Provide the [X, Y] coordinate of the cell's center where the given text is located.  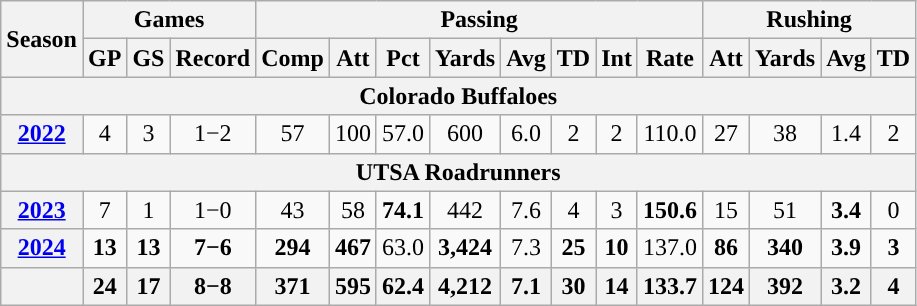
15 [726, 210]
392 [786, 286]
442 [466, 210]
24 [104, 286]
Comp [293, 58]
62.4 [402, 286]
110.0 [670, 134]
17 [148, 286]
Games [168, 20]
Passing [480, 20]
2022 [42, 134]
GS [148, 58]
74.1 [402, 210]
Season [42, 39]
2023 [42, 210]
6.0 [526, 134]
10 [617, 248]
1−2 [213, 134]
2024 [42, 248]
7.3 [526, 248]
7.6 [526, 210]
150.6 [670, 210]
43 [293, 210]
25 [573, 248]
3.9 [846, 248]
86 [726, 248]
595 [352, 286]
Record [213, 58]
7.1 [526, 286]
0 [893, 210]
Pct [402, 58]
57.0 [402, 134]
100 [352, 134]
1−0 [213, 210]
133.7 [670, 286]
294 [293, 248]
3.4 [846, 210]
63.0 [402, 248]
58 [352, 210]
UTSA Roadrunners [458, 172]
27 [726, 134]
51 [786, 210]
371 [293, 286]
Colorado Buffaloes [458, 96]
57 [293, 134]
Rushing [808, 20]
600 [466, 134]
1 [148, 210]
1.4 [846, 134]
7−6 [213, 248]
4,212 [466, 286]
124 [726, 286]
340 [786, 248]
137.0 [670, 248]
3.2 [846, 286]
Rate [670, 58]
8−8 [213, 286]
7 [104, 210]
38 [786, 134]
14 [617, 286]
GP [104, 58]
Int [617, 58]
467 [352, 248]
30 [573, 286]
3,424 [466, 248]
